Capture the cell that displays the provided text and extract its [x, y] central coordinate. 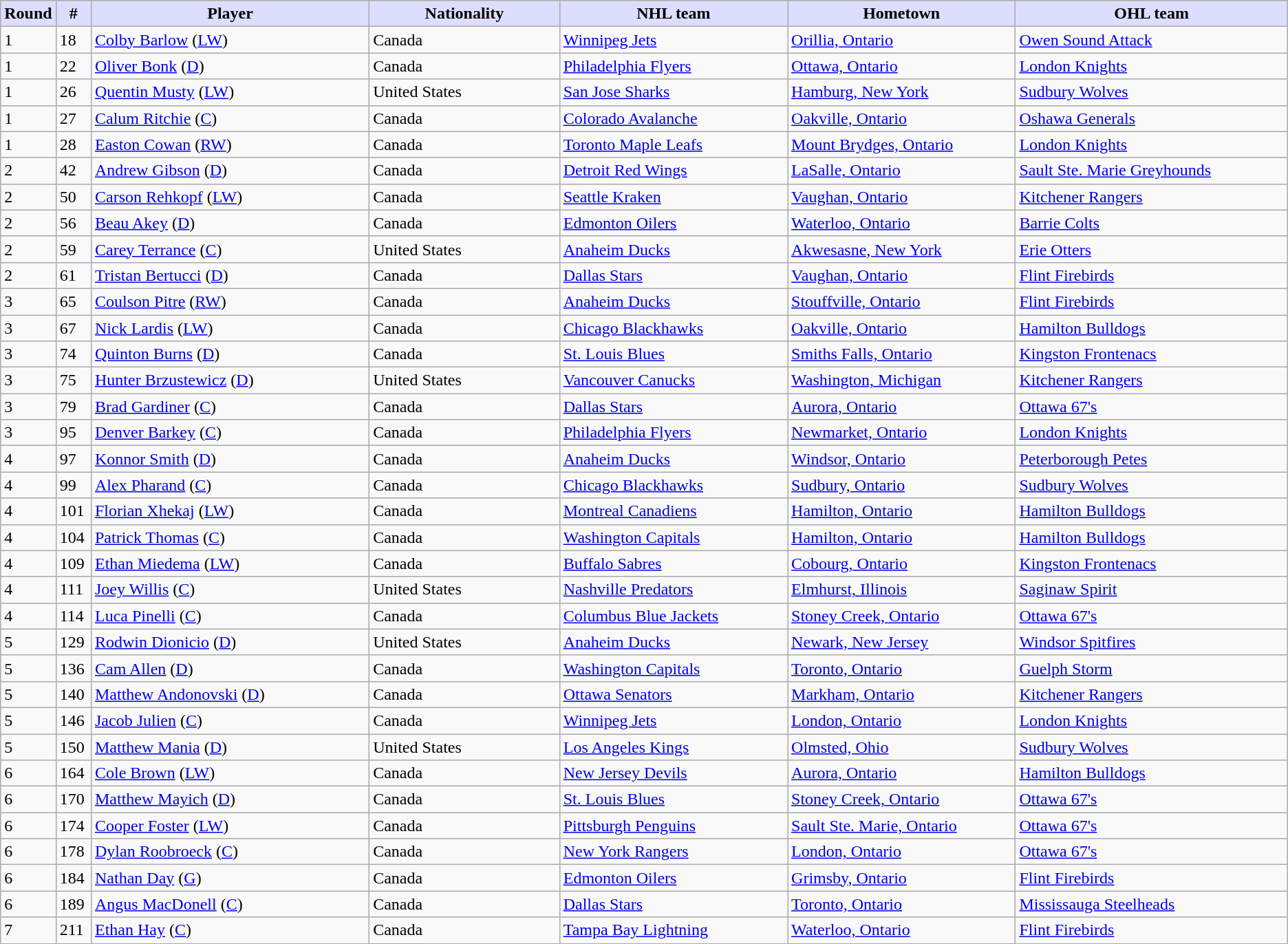
Vancouver Canucks [673, 380]
Cam Allen (D) [230, 668]
NHL team [673, 14]
Owen Sound Attack [1152, 40]
Tristan Bertucci (D) [230, 275]
75 [73, 380]
42 [73, 171]
Olmsted, Ohio [901, 747]
Matthew Mania (D) [230, 747]
Los Angeles Kings [673, 747]
164 [73, 773]
OHL team [1152, 14]
Oliver Bonk (D) [230, 66]
Nick Lardis (LW) [230, 328]
Oshawa Generals [1152, 118]
56 [73, 223]
Quentin Musty (LW) [230, 92]
65 [73, 301]
189 [73, 904]
Konnor Smith (D) [230, 459]
99 [73, 485]
140 [73, 694]
Ethan Miedema (LW) [230, 564]
Carey Terrance (C) [230, 249]
# [73, 14]
Coulson Pitre (RW) [230, 301]
146 [73, 720]
Andrew Gibson (D) [230, 171]
Mississauga Steelheads [1152, 904]
Mount Brydges, Ontario [901, 144]
Denver Barkey (C) [230, 433]
184 [73, 878]
Player [230, 14]
Windsor Spitfires [1152, 642]
67 [73, 328]
Ottawa, Ontario [901, 66]
Columbus Blue Jackets [673, 616]
150 [73, 747]
Joey Willis (C) [230, 590]
Elmhurst, Illinois [901, 590]
Montreal Canadiens [673, 511]
Seattle Kraken [673, 197]
109 [73, 564]
Cobourg, Ontario [901, 564]
18 [73, 40]
Orillia, Ontario [901, 40]
211 [73, 930]
Nathan Day (G) [230, 878]
Ethan Hay (C) [230, 930]
Calum Ritchie (C) [230, 118]
Carson Rehkopf (LW) [230, 197]
Hamburg, New York [901, 92]
Smiths Falls, Ontario [901, 354]
Cole Brown (LW) [230, 773]
95 [73, 433]
Grimsby, Ontario [901, 878]
Pittsburgh Penguins [673, 826]
Erie Otters [1152, 249]
Sudbury, Ontario [901, 485]
Matthew Mayich (D) [230, 800]
Hometown [901, 14]
97 [73, 459]
Windsor, Ontario [901, 459]
Colorado Avalanche [673, 118]
Angus MacDonell (C) [230, 904]
Tampa Bay Lightning [673, 930]
Round [28, 14]
Nashville Predators [673, 590]
Sault Ste. Marie Greyhounds [1152, 171]
Cooper Foster (LW) [230, 826]
Colby Barlow (LW) [230, 40]
Florian Xhekaj (LW) [230, 511]
Brad Gardiner (C) [230, 407]
Dylan Roobroeck (C) [230, 852]
50 [73, 197]
Guelph Storm [1152, 668]
178 [73, 852]
Detroit Red Wings [673, 171]
Jacob Julien (C) [230, 720]
Quinton Burns (D) [230, 354]
170 [73, 800]
22 [73, 66]
Rodwin Dionicio (D) [230, 642]
Luca Pinelli (C) [230, 616]
Beau Akey (D) [230, 223]
136 [73, 668]
7 [28, 930]
Alex Pharand (C) [230, 485]
74 [73, 354]
Washington, Michigan [901, 380]
Easton Cowan (RW) [230, 144]
New Jersey Devils [673, 773]
Newmarket, Ontario [901, 433]
Newark, New Jersey [901, 642]
79 [73, 407]
Sault Ste. Marie, Ontario [901, 826]
LaSalle, Ontario [901, 171]
111 [73, 590]
Matthew Andonovski (D) [230, 694]
174 [73, 826]
114 [73, 616]
Peterborough Petes [1152, 459]
26 [73, 92]
59 [73, 249]
San Jose Sharks [673, 92]
61 [73, 275]
104 [73, 537]
Patrick Thomas (C) [230, 537]
Nationality [465, 14]
Stouffville, Ontario [901, 301]
Hunter Brzustewicz (D) [230, 380]
Markham, Ontario [901, 694]
129 [73, 642]
Akwesasne, New York [901, 249]
Buffalo Sabres [673, 564]
28 [73, 144]
101 [73, 511]
Ottawa Senators [673, 694]
Toronto Maple Leafs [673, 144]
Saginaw Spirit [1152, 590]
Barrie Colts [1152, 223]
New York Rangers [673, 852]
27 [73, 118]
